Return the (X, Y) coordinate for the center point of the cell that contains the specified text.  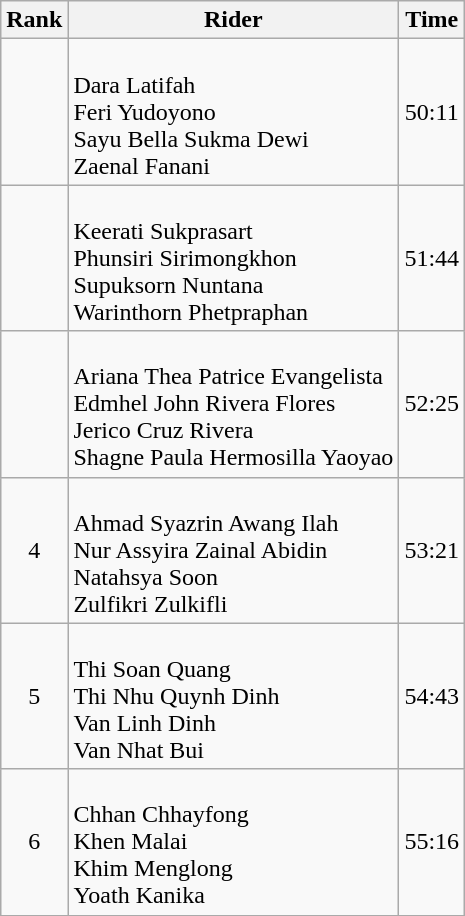
5 (34, 696)
Chhan ChhayfongKhen MalaiKhim MenglongYoath Kanika (234, 842)
Ariana Thea Patrice EvangelistaEdmhel John Rivera FloresJerico Cruz RiveraShagne Paula Hermosilla Yaoyao (234, 404)
Time (432, 20)
4 (34, 550)
52:25 (432, 404)
Rider (234, 20)
Thi Soan QuangThi Nhu Quynh DinhVan Linh DinhVan Nhat Bui (234, 696)
6 (34, 842)
Rank (34, 20)
53:21 (432, 550)
51:44 (432, 258)
Dara LatifahFeri YudoyonoSayu Bella Sukma DewiZaenal Fanani (234, 112)
55:16 (432, 842)
54:43 (432, 696)
Ahmad Syazrin Awang IlahNur Assyira Zainal AbidinNatahsya SoonZulfikri Zulkifli (234, 550)
50:11 (432, 112)
Keerati SukprasartPhunsiri SirimongkhonSupuksorn NuntanaWarinthorn Phetpraphan (234, 258)
